Scan for the cell matching the given text and deliver its [x, y] coordinate at center. 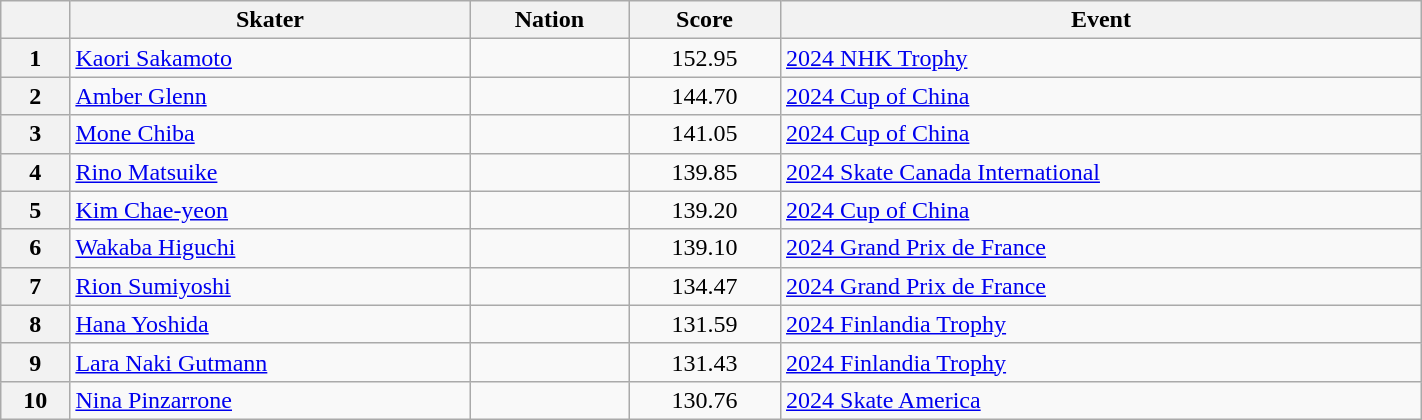
139.85 [705, 172]
Hana Yoshida [270, 324]
139.10 [705, 248]
8 [36, 324]
Score [705, 20]
Wakaba Higuchi [270, 248]
Rino Matsuike [270, 172]
Amber Glenn [270, 96]
4 [36, 172]
2 [36, 96]
Mone Chiba [270, 134]
Nina Pinzarrone [270, 400]
139.20 [705, 210]
152.95 [705, 58]
9 [36, 362]
141.05 [705, 134]
Rion Sumiyoshi [270, 286]
Kim Chae-yeon [270, 210]
Lara Naki Gutmann [270, 362]
5 [36, 210]
Nation [550, 20]
Event [1102, 20]
2024 Skate America [1102, 400]
7 [36, 286]
131.59 [705, 324]
Skater [270, 20]
Kaori Sakamoto [270, 58]
3 [36, 134]
2024 NHK Trophy [1102, 58]
134.47 [705, 286]
130.76 [705, 400]
2024 Skate Canada International [1102, 172]
1 [36, 58]
131.43 [705, 362]
10 [36, 400]
144.70 [705, 96]
6 [36, 248]
